Locate the cell with the specified text and output its (x, y) center coordinate. 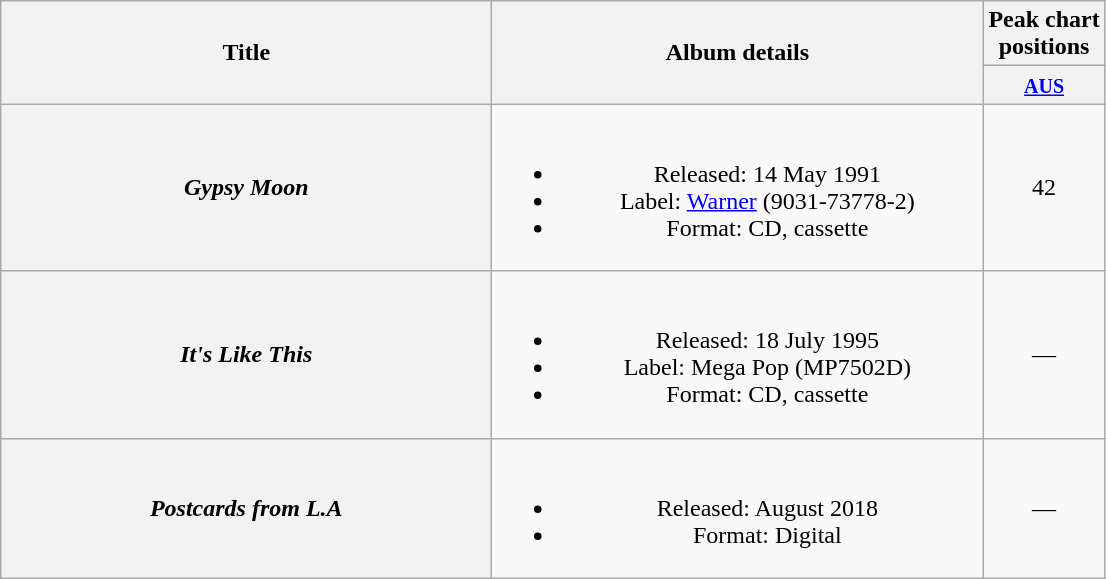
It's Like This (246, 354)
42 (1044, 188)
AUS (1044, 85)
Album details (738, 52)
Released: 14 May 1991Label: Warner (9031-73778-2)Format: CD, cassette (738, 188)
Gypsy Moon (246, 188)
Title (246, 52)
Released: 18 July 1995Label: Mega Pop (MP7502D)Format: CD, cassette (738, 354)
Peak chartpositions (1044, 34)
Postcards from L.A (246, 508)
Released: August 2018Format: Digital (738, 508)
